Return [X, Y] of the center of cell containing provided text 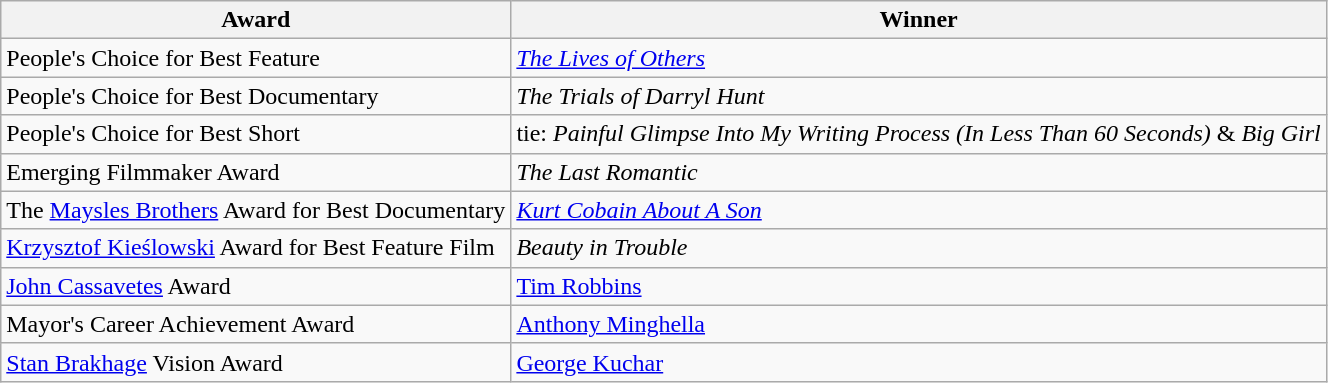
tie: Painful Glimpse Into My Writing Process (In Less Than 60 Seconds) & Big Girl [918, 134]
Winner [918, 20]
People's Choice for Best Short [256, 134]
Beauty in Trouble [918, 248]
Krzysztof Kieślowski Award for Best Feature Film [256, 248]
Kurt Cobain About A Son [918, 210]
Tim Robbins [918, 286]
The Maysles Brothers Award for Best Documentary [256, 210]
People's Choice for Best Feature [256, 58]
People's Choice for Best Documentary [256, 96]
The Last Romantic [918, 172]
Emerging Filmmaker Award [256, 172]
John Cassavetes Award [256, 286]
The Lives of Others [918, 58]
Stan Brakhage Vision Award [256, 362]
George Kuchar [918, 362]
Award [256, 20]
The Trials of Darryl Hunt [918, 96]
Anthony Minghella [918, 324]
Mayor's Career Achievement Award [256, 324]
